For the text-containing cell, return its midpoint in (x, y) coordinate format. 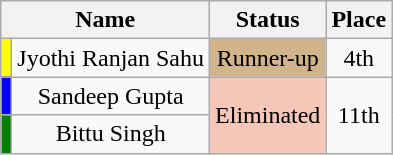
Sandeep Gupta (111, 96)
Jyothi Ranjan Sahu (111, 58)
11th (359, 115)
Status (268, 20)
Place (359, 20)
Name (106, 20)
Eliminated (268, 115)
Runner-up (268, 58)
4th (359, 58)
Bittu Singh (111, 134)
